Locate the cell with the specified text and output its (X, Y) center coordinate. 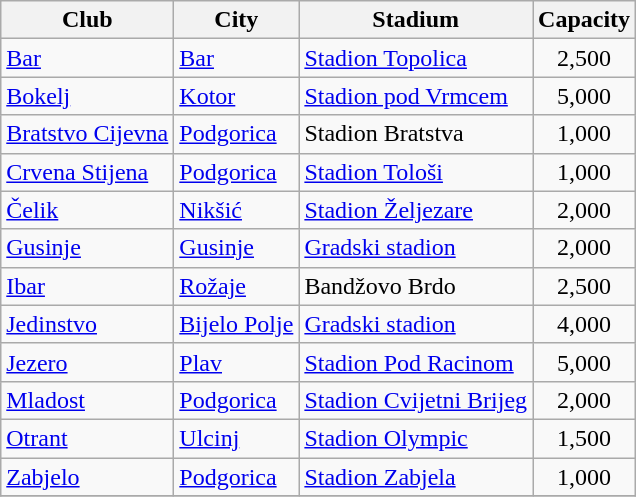
Jedinstvo (88, 324)
Mladost (88, 400)
Rožaje (236, 286)
Plav (236, 362)
Stadion Tološi (416, 172)
Stadion Zabjela (416, 477)
Bratstvo Cijevna (88, 134)
Kotor (236, 96)
Bandžovo Brdo (416, 286)
Capacity (584, 20)
Stadion Željezare (416, 210)
Otrant (88, 438)
Stadion pod Vrmcem (416, 96)
Čelik (88, 210)
4,000 (584, 324)
Jezero (88, 362)
Ibar (88, 286)
Stadion Pod Racinom (416, 362)
Bokelj (88, 96)
Club (88, 20)
Crvena Stijena (88, 172)
Stadion Bratstva (416, 134)
Nikšić (236, 210)
Stadion Olympic (416, 438)
1,500 (584, 438)
City (236, 20)
Bijelo Polje (236, 324)
Zabjelo (88, 477)
Stadion Cvijetni Brijeg (416, 400)
Stadion Topolica (416, 58)
Stadium (416, 20)
Ulcinj (236, 438)
